Find where the given text appears and provide that cell's center as [X, Y] coordinate. 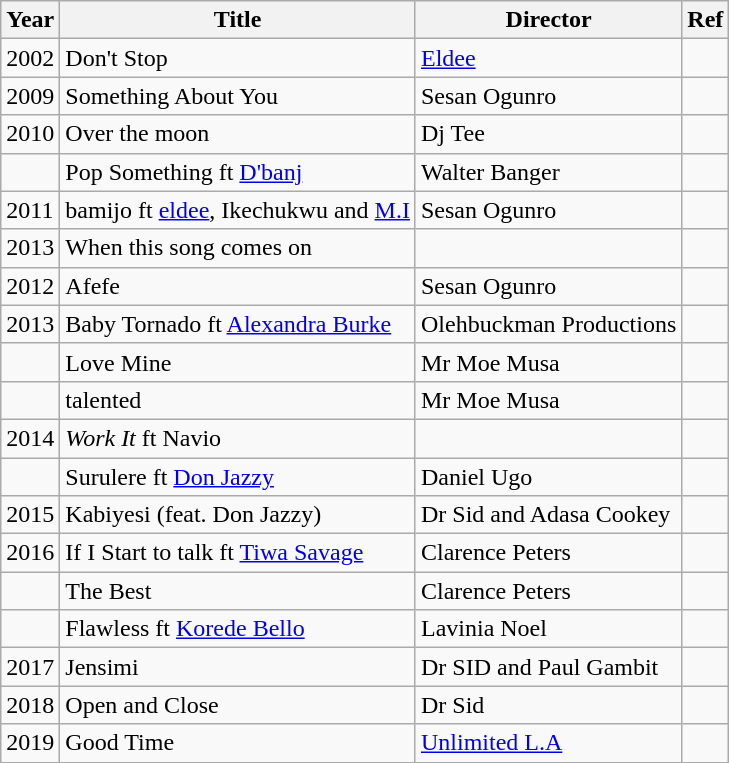
Open and Close [238, 705]
Don't Stop [238, 58]
Dr SID and Paul Gambit [548, 667]
Ref [706, 20]
Over the moon [238, 134]
Jensimi [238, 667]
Olehbuckman Productions [548, 324]
If I Start to talk ft Tiwa Savage [238, 553]
Love Mine [238, 362]
Eldee [548, 58]
Dr Sid [548, 705]
Afefe [238, 286]
The Best [238, 591]
2011 [30, 210]
2014 [30, 438]
2002 [30, 58]
Daniel Ugo [548, 477]
bamijo ft eldee, Ikechukwu and M.I [238, 210]
Flawless ft Korede Bello [238, 629]
Dj Tee [548, 134]
talented [238, 400]
Good Time [238, 743]
Unlimited L.A [548, 743]
2017 [30, 667]
Baby Tornado ft Alexandra Burke [238, 324]
Title [238, 20]
2018 [30, 705]
Surulere ft Don Jazzy [238, 477]
2012 [30, 286]
When this song comes on [238, 248]
Director [548, 20]
2009 [30, 96]
Kabiyesi (feat. Don Jazzy) [238, 515]
Pop Something ft D'banj [238, 172]
Lavinia Noel [548, 629]
Something About You [238, 96]
Work It ft Navio [238, 438]
Year [30, 20]
2010 [30, 134]
2016 [30, 553]
Walter Banger [548, 172]
2019 [30, 743]
2015 [30, 515]
Dr Sid and Adasa Cookey [548, 515]
